Return the (X, Y) coordinate for the center point of the cell that contains the specified text.  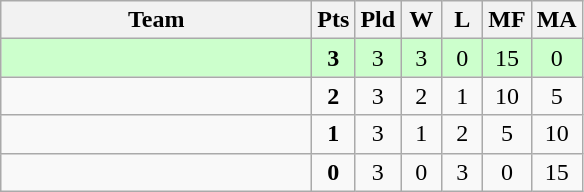
L (462, 20)
Pld (378, 20)
Pts (334, 20)
MA (556, 20)
MF (507, 20)
W (422, 20)
Team (156, 20)
